Search for the cell housing the specified text and yield its [X, Y] center coordinate. 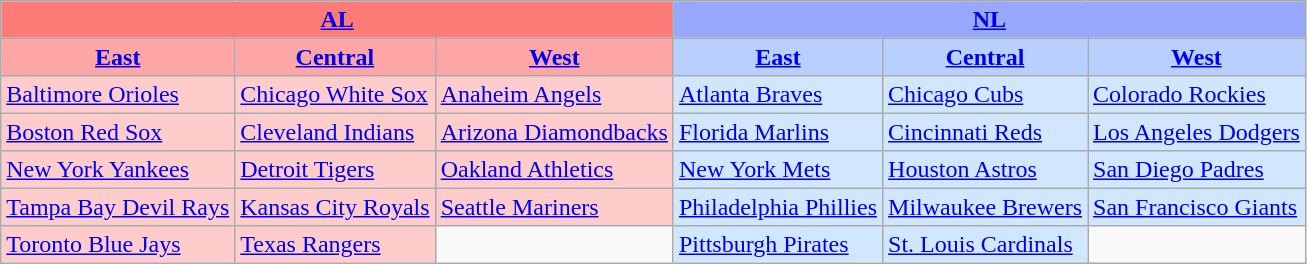
Cleveland Indians [335, 132]
Arizona Diamondbacks [554, 132]
Colorado Rockies [1197, 94]
AL [338, 20]
New York Mets [778, 170]
St. Louis Cardinals [986, 244]
NL [989, 20]
Pittsburgh Pirates [778, 244]
Atlanta Braves [778, 94]
Baltimore Orioles [118, 94]
San Diego Padres [1197, 170]
Chicago Cubs [986, 94]
Tampa Bay Devil Rays [118, 206]
Oakland Athletics [554, 170]
Florida Marlins [778, 132]
New York Yankees [118, 170]
Toronto Blue Jays [118, 244]
Philadelphia Phillies [778, 206]
Chicago White Sox [335, 94]
Detroit Tigers [335, 170]
Houston Astros [986, 170]
Cincinnati Reds [986, 132]
Los Angeles Dodgers [1197, 132]
Texas Rangers [335, 244]
Seattle Mariners [554, 206]
Anaheim Angels [554, 94]
Kansas City Royals [335, 206]
Milwaukee Brewers [986, 206]
San Francisco Giants [1197, 206]
Boston Red Sox [118, 132]
